Find where the given text appears and provide that cell's center as (x, y) coordinate. 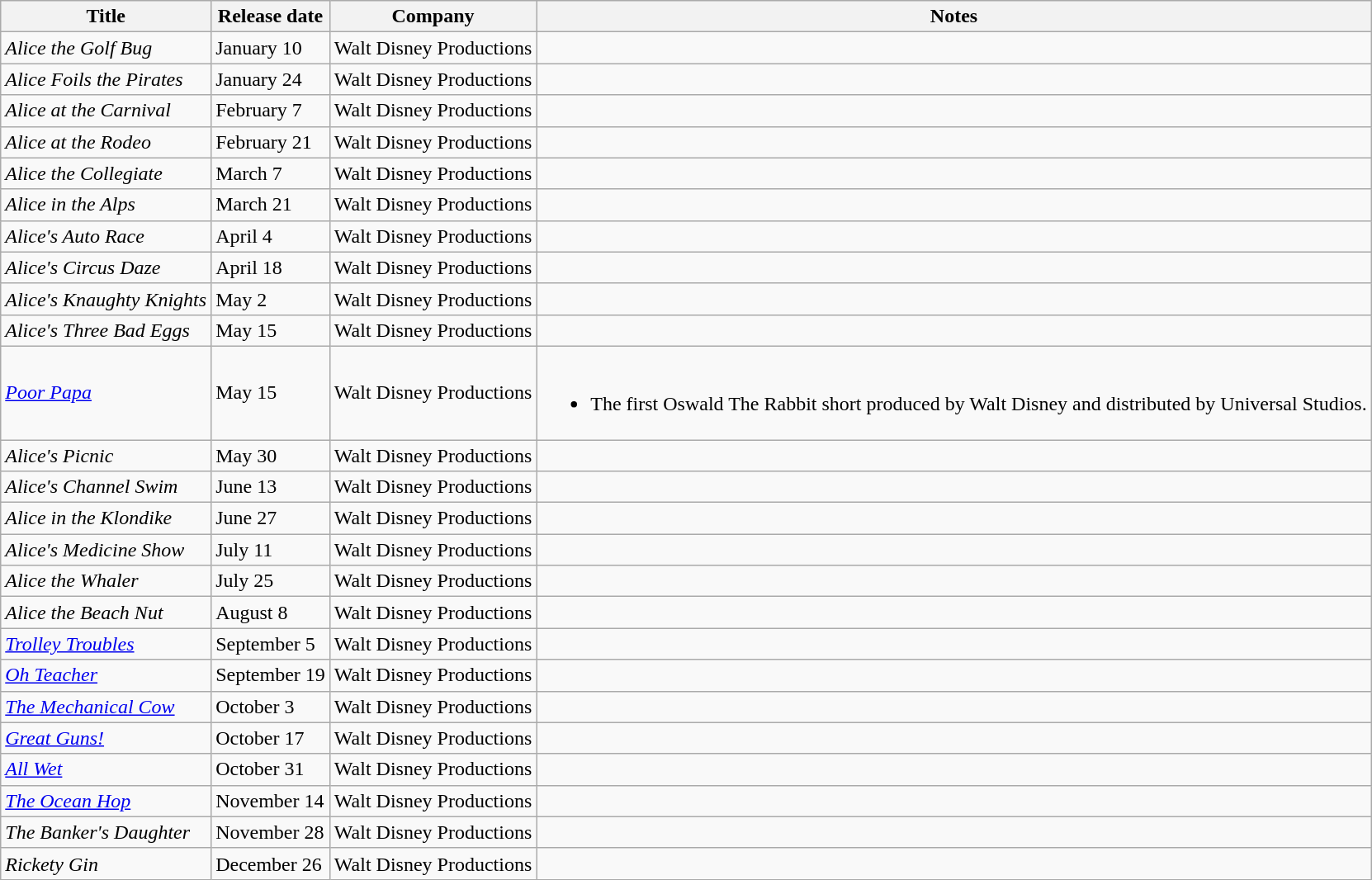
Rickety Gin (106, 863)
April 4 (271, 236)
October 17 (271, 738)
March 7 (271, 173)
Alice the Golf Bug (106, 48)
February 21 (271, 142)
Alice in the Klondike (106, 518)
Alice's Picnic (106, 455)
June 27 (271, 518)
Poor Papa (106, 393)
January 10 (271, 48)
April 18 (271, 267)
Alice's Medicine Show (106, 550)
Title (106, 17)
February 7 (271, 111)
Alice's Circus Daze (106, 267)
December 26 (271, 863)
March 21 (271, 205)
The Banker's Daughter (106, 832)
May 30 (271, 455)
Notes (954, 17)
June 13 (271, 487)
Great Guns! (106, 738)
October 3 (271, 707)
Oh Teacher (106, 675)
The Ocean Hop (106, 801)
Alice the Beach Nut (106, 613)
Alice at the Carnival (106, 111)
Alice the Whaler (106, 581)
November 14 (271, 801)
Alice's Channel Swim (106, 487)
Alice in the Alps (106, 205)
Trolley Troubles (106, 644)
July 11 (271, 550)
Alice's Auto Race (106, 236)
August 8 (271, 613)
Release date (271, 17)
Company (433, 17)
Alice at the Rodeo (106, 142)
November 28 (271, 832)
May 2 (271, 299)
The first Oswald The Rabbit short produced by Walt Disney and distributed by Universal Studios. (954, 393)
Alice the Collegiate (106, 173)
January 24 (271, 79)
October 31 (271, 769)
Alice Foils the Pirates (106, 79)
All Wet (106, 769)
July 25 (271, 581)
Alice's Knaughty Knights (106, 299)
The Mechanical Cow (106, 707)
Alice's Three Bad Eggs (106, 330)
September 5 (271, 644)
September 19 (271, 675)
